Find where the given text appears and provide that cell's center as [x, y] coordinate. 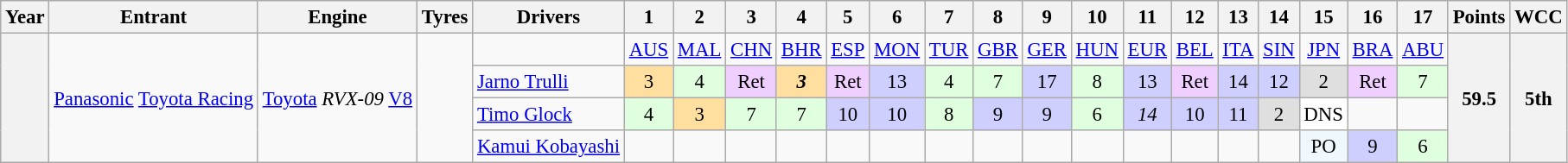
ESP [848, 50]
GBR [998, 50]
DNS [1323, 115]
BRA [1373, 50]
GER [1047, 50]
Timo Glock [549, 115]
MON [897, 50]
Tyres [444, 17]
Panasonic Toyota Racing [154, 98]
EUR [1147, 50]
ITA [1238, 50]
Kamui Kobayashi [549, 147]
15 [1323, 17]
AUS [648, 50]
5th [1539, 98]
Entrant [154, 17]
PO [1323, 147]
MAL [700, 50]
JPN [1323, 50]
BEL [1195, 50]
Points [1478, 17]
Year [25, 17]
Engine [337, 17]
Jarno Trulli [549, 82]
BHR [800, 50]
SIN [1279, 50]
ABU [1423, 50]
WCC [1539, 17]
Toyota RVX-09 V8 [337, 98]
5 [848, 17]
59.5 [1478, 98]
Drivers [549, 17]
HUN [1097, 50]
1 [648, 17]
CHN [752, 50]
16 [1373, 17]
TUR [949, 50]
